Pinpoint the cell where the given text exists, returning its [X, Y] midpoint coordinate. 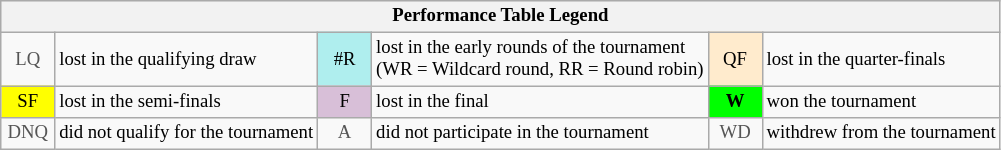
lost in the early rounds of the tournament(WR = Wildcard round, RR = Round robin) [540, 60]
F [345, 102]
lost in the final [540, 102]
W [735, 102]
DNQ [28, 134]
did not qualify for the tournament [186, 134]
WD [735, 134]
LQ [28, 60]
A [345, 134]
#R [345, 60]
did not participate in the tournament [540, 134]
SF [28, 102]
lost in the semi-finals [186, 102]
lost in the quarter-finals [881, 60]
Performance Table Legend [500, 16]
withdrew from the tournament [881, 134]
QF [735, 60]
lost in the qualifying draw [186, 60]
won the tournament [881, 102]
